Return the [X, Y] coordinate for the center point of the cell that contains the specified text.  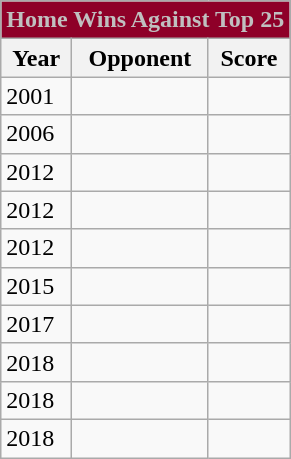
2006 [36, 134]
Year [36, 58]
2001 [36, 96]
2015 [36, 286]
Score [249, 58]
Opponent [140, 58]
2017 [36, 324]
Home Wins Against Top 25 [146, 20]
